Search for the cell housing the specified text and yield its (x, y) center coordinate. 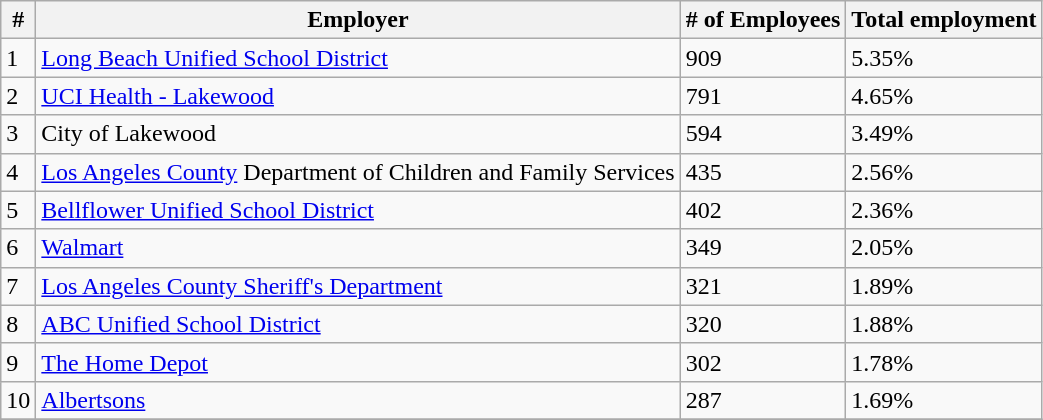
349 (763, 248)
Employer (358, 20)
Los Angeles County Department of Children and Family Services (358, 172)
1 (18, 58)
Walmart (358, 248)
287 (763, 400)
1.88% (944, 324)
1.78% (944, 362)
909 (763, 58)
2 (18, 96)
4 (18, 172)
Total employment (944, 20)
10 (18, 400)
2.36% (944, 210)
5 (18, 210)
321 (763, 286)
# (18, 20)
ABC Unified School District (358, 324)
594 (763, 134)
1.69% (944, 400)
402 (763, 210)
The Home Depot (358, 362)
Albertsons (358, 400)
435 (763, 172)
8 (18, 324)
6 (18, 248)
Bellflower Unified School District (358, 210)
9 (18, 362)
UCI Health - Lakewood (358, 96)
791 (763, 96)
4.65% (944, 96)
7 (18, 286)
Long Beach Unified School District (358, 58)
# of Employees (763, 20)
302 (763, 362)
Los Angeles County Sheriff's Department (358, 286)
320 (763, 324)
5.35% (944, 58)
2.05% (944, 248)
3.49% (944, 134)
1.89% (944, 286)
2.56% (944, 172)
City of Lakewood (358, 134)
3 (18, 134)
